Provide the (X, Y) coordinate of the cell's center where the given text is located.  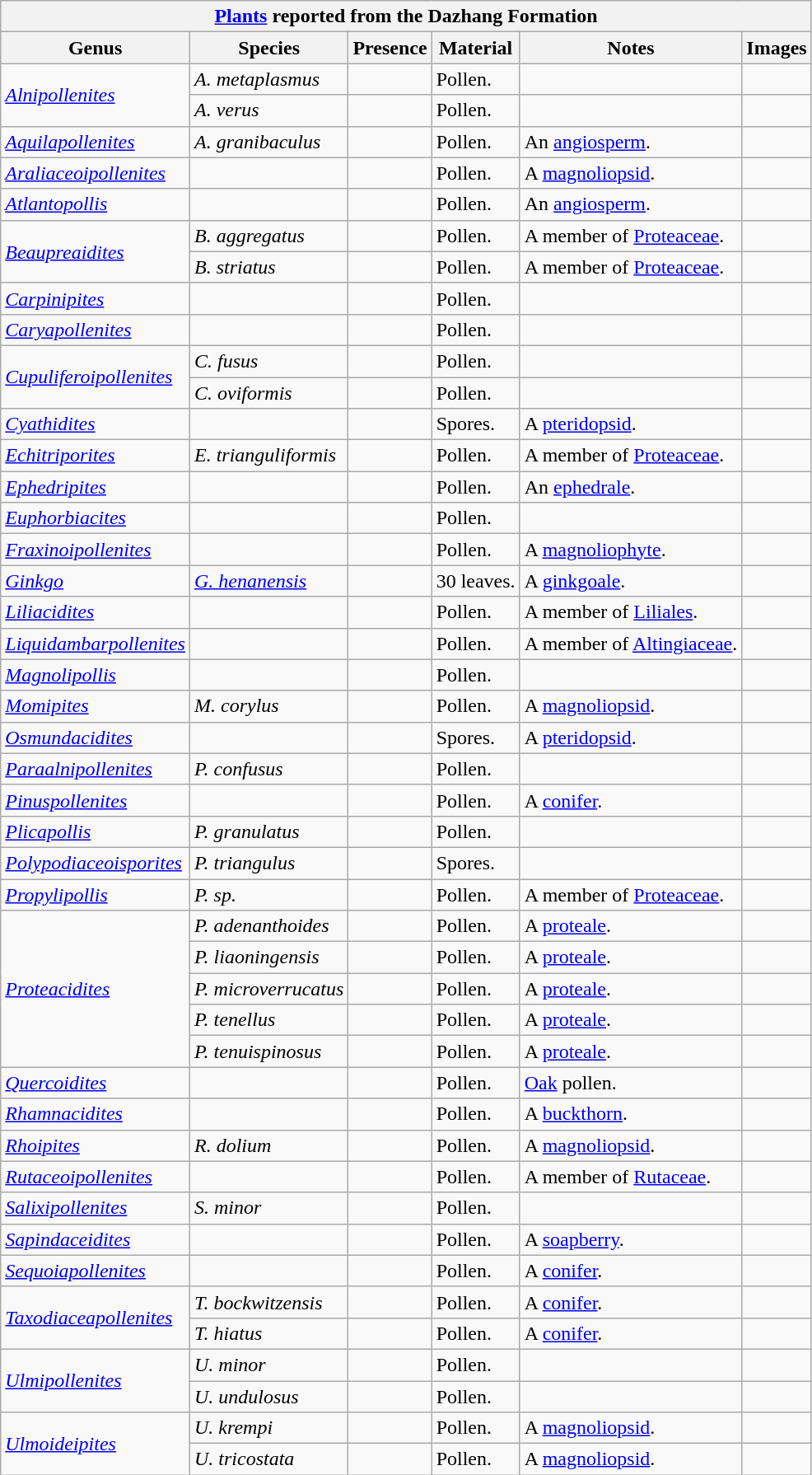
Fraxinoipollenites (96, 550)
Quercoidites (96, 1083)
Plants reported from the Dazhang Formation (406, 16)
Propylipollis (96, 894)
Aquilapollenites (96, 142)
R. dolium (268, 1145)
Rhamnacidites (96, 1114)
Alnipollenites (96, 95)
Liliacidites (96, 612)
C. oviformis (268, 393)
30 leaves. (476, 581)
Pinuspollenites (96, 800)
A member of Rutaceae. (631, 1177)
U. undulosus (268, 1397)
A soapberry. (631, 1239)
M. corylus (268, 706)
Plicapollis (96, 831)
Species (268, 48)
Ulmipollenites (96, 1380)
Cyathidites (96, 424)
Cupuliferoipollenites (96, 377)
P. microverrucatus (268, 989)
Presence (390, 48)
Material (476, 48)
Paraalnipollenites (96, 769)
U. minor (268, 1365)
Ephedripites (96, 487)
Magnolipollis (96, 675)
P. granulatus (268, 831)
U. krempi (268, 1428)
P. triangulus (268, 863)
G. henanensis (268, 581)
C. fusus (268, 361)
Salixipollenites (96, 1208)
A member of Altingiaceae. (631, 644)
P. liaoningensis (268, 958)
Rhoipites (96, 1145)
P. tenellus (268, 1020)
Caryapollenites (96, 330)
Notes (631, 48)
T. hiatus (268, 1333)
A. granibaculus (268, 142)
A magnoliophyte. (631, 550)
A buckthorn. (631, 1114)
Images (777, 48)
S. minor (268, 1208)
B. aggregatus (268, 236)
Liquidambarpollenites (96, 644)
Beaupreaidites (96, 251)
P. tenuispinosus (268, 1051)
P. sp. (268, 894)
Osmundacidites (96, 737)
Momipites (96, 706)
Echitriporites (96, 456)
Euphorbiacites (96, 518)
P. adenanthoides (268, 926)
Polypodiaceoisporites (96, 863)
Genus (96, 48)
A ginkgoale. (631, 581)
E. trianguliformis (268, 456)
Oak pollen. (631, 1083)
Proteacidites (96, 989)
P. confusus (268, 769)
Rutaceoipollenites (96, 1177)
A. metaplasmus (268, 79)
Araliaceoipollenites (96, 173)
Sapindaceidites (96, 1239)
B. striatus (268, 267)
A member of Liliales. (631, 612)
Ginkgo (96, 581)
Taxodiaceapollenites (96, 1318)
Ulmoideipites (96, 1444)
An ephedrale. (631, 487)
A. verus (268, 110)
Carpinipites (96, 298)
Sequoiapollenites (96, 1271)
U. tricostata (268, 1459)
T. bockwitzensis (268, 1302)
Atlantopollis (96, 204)
